Scan for the cell matching the given text and deliver its [x, y] coordinate at center. 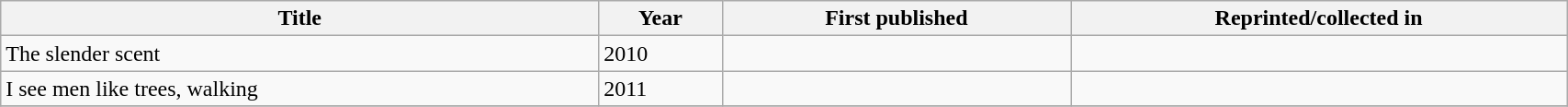
I see men like trees, walking [299, 89]
The slender scent [299, 53]
Title [299, 18]
Reprinted/collected in [1319, 18]
Year [661, 18]
First published [897, 18]
2011 [661, 89]
2010 [661, 53]
